Provide the (X, Y) coordinate of the cell's center where the given text is located.  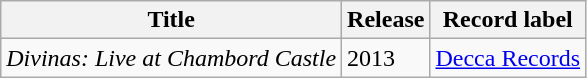
Release (386, 20)
Record label (508, 20)
Title (172, 20)
Divinas: Live at Chambord Castle (172, 58)
2013 (386, 58)
Decca Records (508, 58)
